From the cell containing the given text, extract its center point as (x, y) coordinate. 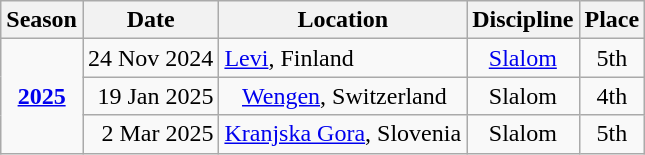
2025 (42, 96)
Kranjska Gora, Slovenia (343, 134)
Location (343, 20)
Wengen, Switzerland (343, 96)
Levi, Finland (343, 58)
Date (150, 20)
Discipline (523, 20)
Season (42, 20)
2 Mar 2025 (150, 134)
24 Nov 2024 (150, 58)
19 Jan 2025 (150, 96)
Place (612, 20)
4th (612, 96)
